Search for the cell housing the specified text and yield its [X, Y] center coordinate. 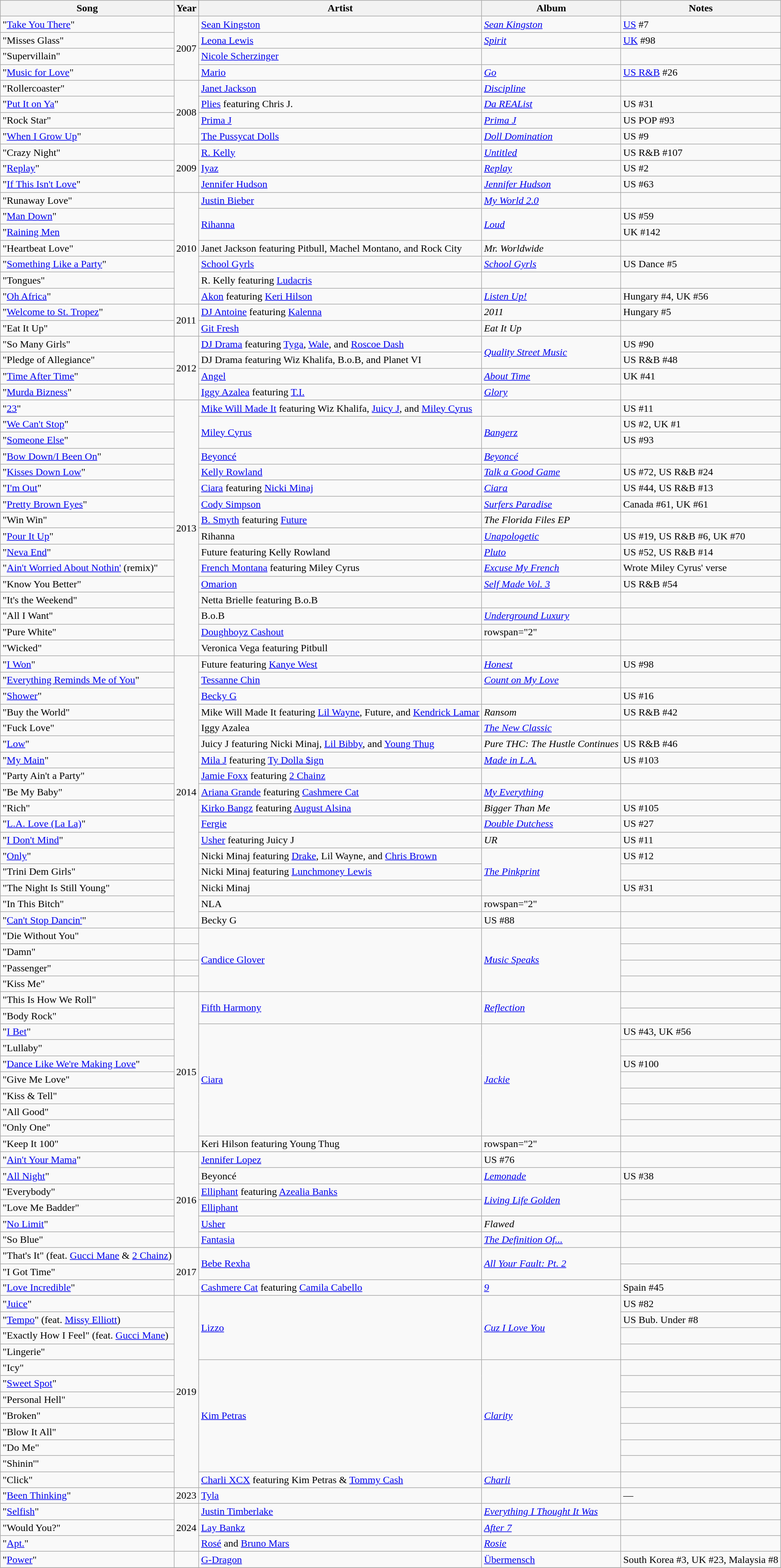
US #38 [701, 1176]
Übermensch [551, 1560]
Made in L.A. [551, 760]
Pluto [551, 552]
"Wicked" [87, 648]
2013 [186, 528]
Spirit [551, 40]
"Heartbeat Love" [87, 248]
US #76 [551, 1160]
Flawed [551, 1224]
Notes [701, 8]
Double Dutchess [551, 824]
Year [186, 8]
"Take You There" [87, 24]
Nicki Minaj [340, 888]
Akon featuring Keri Hilson [340, 296]
"Blow It All" [87, 1431]
After 7 [551, 1528]
Nicki Minaj featuring Drake, Lil Wayne, and Chris Brown [340, 856]
"Shower" [87, 696]
Pure THC: The Hustle Continues [551, 744]
US #59 [701, 216]
Underground Luxury [551, 616]
Self Made Vol. 3 [551, 584]
G-Dragon [340, 1560]
"Oh Africa" [87, 296]
Kim Petras [340, 1415]
"I'm Out" [87, 488]
Plies featuring Chris J. [340, 104]
US #93 [701, 440]
"Trini Dem Girls" [87, 872]
Everything I Thought It Was [551, 1512]
All Your Fault: Pt. 2 [551, 1264]
"Pledge of Allegiance" [87, 360]
US R&B #54 [701, 584]
"Only One" [87, 1128]
"Win Win" [87, 520]
Honest [551, 664]
"All I Want" [87, 616]
The Florida Files EP [551, 520]
Spain #45 [701, 1288]
"All Good" [87, 1112]
US #19, US R&B #6, UK #70 [701, 536]
Usher featuring Juicy J [340, 840]
R. Kelly featuring Ludacris [340, 280]
Album [551, 8]
Artist [340, 8]
"Lingerie" [87, 1352]
US #103 [701, 760]
9 [551, 1288]
Listen Up! [551, 296]
My Everything [551, 792]
Jackie [551, 1080]
UR [551, 840]
Rosie [551, 1544]
Omarion [340, 584]
US #105 [701, 808]
UK #142 [701, 232]
"Know You Better" [87, 584]
"Would You?" [87, 1528]
— [701, 1496]
"Kisses Down Low" [87, 472]
The New Classic [551, 728]
2019 [186, 1392]
Elliphant [340, 1208]
Music Speaks [551, 960]
About Time [551, 376]
2017 [186, 1272]
2007 [186, 48]
US #98 [701, 664]
Count on My Love [551, 680]
"Power" [87, 1560]
Keri Hilson featuring Young Thug [340, 1144]
"Exactly How I Feel" (feat. Gucci Mane) [87, 1336]
Tessanne Chin [340, 680]
UK #41 [701, 376]
"It's the Weekend" [87, 600]
"Damn" [87, 952]
Fifth Harmony [340, 1008]
Iggy Azalea [340, 728]
Angel [340, 376]
Miley Cyrus [340, 432]
"Only" [87, 856]
South Korea #3, UK #23, Malaysia #8 [701, 1560]
"Keep It 100" [87, 1144]
Song [87, 8]
DJ Drama featuring Tyga, Wale, and Roscoe Dash [340, 344]
US #27 [701, 824]
Future featuring Kanye West [340, 664]
Discipline [551, 88]
"Supervillain" [87, 56]
"Selfish" [87, 1512]
Future featuring Kelly Rowland [340, 552]
"Crazy Night" [87, 152]
Clarity [551, 1415]
US Bub. Under #8 [701, 1320]
"Kiss & Tell" [87, 1096]
"No Limit" [87, 1224]
US R&B #26 [701, 72]
US #52, US R&B #14 [701, 552]
Quality Street Music [551, 352]
Bebe Rexha [340, 1264]
US R&B #42 [701, 712]
"Buy the World" [87, 712]
Usher [340, 1224]
"So Many Girls" [87, 344]
"I Bet" [87, 1032]
Iggy Azalea featuring T.I. [340, 392]
2010 [186, 248]
Jamie Foxx featuring 2 Chainz [340, 776]
US #72, US R&B #24 [701, 472]
Mila J featuring Ty Dolla $ign [340, 760]
NLA [340, 904]
"So Blue" [87, 1240]
"Passenger" [87, 968]
My World 2.0 [551, 200]
Cuz I Love You [551, 1328]
US R&B #46 [701, 744]
US #7 [701, 24]
US #2 [701, 168]
Git Fresh [340, 328]
"Juice" [87, 1304]
US R&B #107 [701, 152]
"Ain't Worried About Nothin' (remix)" [87, 568]
"If This Isn't Love" [87, 184]
Veronica Vega featuring Pitbull [340, 648]
Janet Jackson featuring Pitbull, Machel Montano, and Rock City [340, 248]
US #9 [701, 136]
Excuse My French [551, 568]
US #88 [551, 920]
"Broken" [87, 1415]
Talk a Good Game [551, 472]
Janet Jackson [340, 88]
"I Got Time" [87, 1272]
The Definition Of... [551, 1240]
"Tempo" (feat. Missy Elliott) [87, 1320]
"My Main" [87, 760]
Candice Glover [340, 960]
US #82 [701, 1304]
Hungary #4, UK #56 [701, 296]
Bigger Than Me [551, 808]
Reflection [551, 1008]
"All Night" [87, 1176]
Ransom [551, 712]
"Personal Hell" [87, 1400]
US #44, US R&B #13 [701, 488]
2009 [186, 168]
"Kiss Me" [87, 984]
"Apt." [87, 1544]
"Raining Men [87, 232]
US #16 [701, 696]
2024 [186, 1528]
"Sweet Spot" [87, 1384]
"When I Grow Up" [87, 136]
2008 [186, 112]
"Everything Reminds Me of You" [87, 680]
Tyla [340, 1496]
"Body Rock" [87, 1016]
"This Is How We Roll" [87, 1000]
US Dance #5 [701, 264]
Da REAList [551, 104]
US #90 [701, 344]
Mr. Worldwide [551, 248]
"Die Without You" [87, 936]
"Can't Stop Dancin'" [87, 920]
Justin Timberlake [340, 1512]
"Pretty Brown Eyes" [87, 504]
"Music for Love" [87, 72]
The Pinkprint [551, 872]
"Something Like a Party" [87, 264]
Unapologetic [551, 536]
"Murda Bizness" [87, 392]
R. Kelly [340, 152]
DJ Antoine featuring Kalenna [340, 312]
"Be My Baby" [87, 792]
"In This Bitch" [87, 904]
"Dance Like We're Making Love" [87, 1064]
"Click" [87, 1479]
"Love Me Badder" [87, 1208]
Living Life Golden [551, 1200]
US #100 [701, 1064]
US #2, UK #1 [701, 424]
2012 [186, 368]
Leona Lewis [340, 40]
"Do Me" [87, 1447]
"Tongues" [87, 280]
US POP #93 [701, 120]
Nicole Scherzinger [340, 56]
"Shinin'" [87, 1463]
Loud [551, 224]
B. Smyth featuring Future [340, 520]
"Rollercoaster" [87, 88]
Cody Simpson [340, 504]
Rosé and Bruno Mars [340, 1544]
"Neva End" [87, 552]
Jennifer Lopez [340, 1160]
Canada #61, UK #61 [701, 504]
"Replay" [87, 168]
2014 [186, 792]
"The Night Is Still Young" [87, 888]
Justin Bieber [340, 200]
Mike Will Made It featuring Lil Wayne, Future, and Kendrick Lamar [340, 712]
Iyaz [340, 168]
"That's It" (feat. Gucci Mane & 2 Chainz) [87, 1256]
"Rich" [87, 808]
"Runaway Love" [87, 200]
"Party Ain't a Party" [87, 776]
"Everybody" [87, 1192]
"Someone Else" [87, 440]
2016 [186, 1200]
"Bow Down/I Been On" [87, 456]
Hungary #5 [701, 312]
"Eat It Up" [87, 328]
Charli [551, 1479]
Lemonade [551, 1176]
"23" [87, 408]
"Time After Time" [87, 376]
"Love Incredible" [87, 1288]
DJ Drama featuring Wiz Khalifa, B.o.B, and Planet VI [340, 360]
"I Don't Mind" [87, 840]
B.o.B [340, 616]
Netta Brielle featuring B.o.B [340, 600]
US #12 [701, 856]
"Put It on Ya" [87, 104]
Go [551, 72]
Glory [551, 392]
US #63 [701, 184]
"Give Me Love" [87, 1080]
"Fuck Love" [87, 728]
Ciara featuring Nicki Minaj [340, 488]
Surfers Paradise [551, 504]
Fantasia [340, 1240]
Bangerz [551, 432]
Fergie [340, 824]
"I Won" [87, 664]
Ariana Grande featuring Cashmere Cat [340, 792]
Kirko Bangz featuring August Alsina [340, 808]
Doll Domination [551, 136]
"Lullaby" [87, 1048]
Eat It Up [551, 328]
Charli XCX featuring Kim Petras & Tommy Cash [340, 1479]
Cashmere Cat featuring Camila Cabello [340, 1288]
Juicy J featuring Nicki Minaj, Lil Bibby, and Young Thug [340, 744]
"Man Down" [87, 216]
Elliphant featuring Azealia Banks [340, 1192]
US #43, UK #56 [701, 1032]
"Misses Glass" [87, 40]
"We Can't Stop" [87, 424]
Lay Bankz [340, 1528]
"Welcome to St. Tropez" [87, 312]
Wrote Miley Cyrus' verse [701, 568]
UK #98 [701, 40]
"L.A. Love (La La)" [87, 824]
French Montana featuring Miley Cyrus [340, 568]
Nicki Minaj featuring Lunchmoney Lewis [340, 872]
Mike Will Made It featuring Wiz Khalifa, Juicy J, and Miley Cyrus [340, 408]
2015 [186, 1072]
US R&B #48 [701, 360]
2023 [186, 1496]
The Pussycat Dolls [340, 136]
Untitled [551, 152]
Lizzo [340, 1328]
Kelly Rowland [340, 472]
"Ain't Your Mama" [87, 1160]
Mario [340, 72]
"Low" [87, 744]
"Icy" [87, 1368]
"Pour It Up" [87, 536]
Replay [551, 168]
Doughboyz Cashout [340, 632]
"Been Thinking" [87, 1496]
"Rock Star" [87, 120]
"Pure White" [87, 632]
